Extract the (x, y) coordinate from the center of the cell holding the provided text.  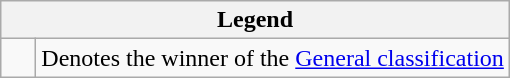
Legend (256, 20)
Denotes the winner of the General classification (273, 58)
